Search for the cell housing the specified text and yield its [x, y] center coordinate. 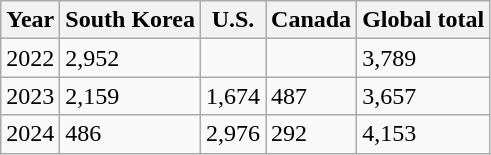
1,674 [232, 96]
486 [130, 134]
Year [30, 20]
2023 [30, 96]
487 [312, 96]
Canada [312, 20]
4,153 [424, 134]
292 [312, 134]
2022 [30, 58]
3,789 [424, 58]
2024 [30, 134]
2,976 [232, 134]
3,657 [424, 96]
Global total [424, 20]
South Korea [130, 20]
2,159 [130, 96]
2,952 [130, 58]
U.S. [232, 20]
